Locate the cell with the specified text and output its [X, Y] center coordinate. 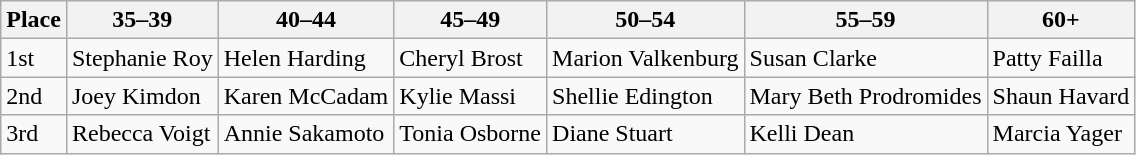
50–54 [646, 20]
Diane Stuart [646, 134]
40–44 [306, 20]
2nd [34, 96]
Kylie Massi [470, 96]
Shaun Havard [1061, 96]
Joey Kimdon [142, 96]
35–39 [142, 20]
1st [34, 58]
Marion Valkenburg [646, 58]
Marcia Yager [1061, 134]
Stephanie Roy [142, 58]
Karen McCadam [306, 96]
3rd [34, 134]
Mary Beth Prodromides [866, 96]
Annie Sakamoto [306, 134]
60+ [1061, 20]
55–59 [866, 20]
Kelli Dean [866, 134]
Helen Harding [306, 58]
Tonia Osborne [470, 134]
Place [34, 20]
Susan Clarke [866, 58]
45–49 [470, 20]
Cheryl Brost [470, 58]
Shellie Edington [646, 96]
Rebecca Voigt [142, 134]
Patty Failla [1061, 58]
